Locate the cell with the specified text and output its [x, y] center coordinate. 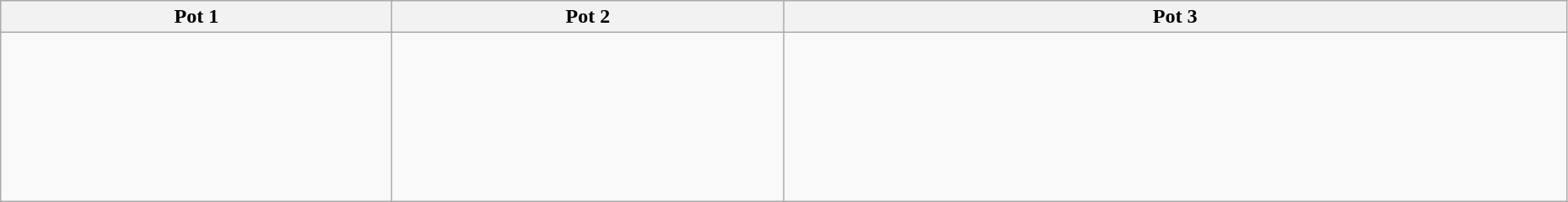
Pot 3 [1175, 17]
Pot 1 [197, 17]
Pot 2 [588, 17]
